Search for the cell housing the specified text and yield its [X, Y] center coordinate. 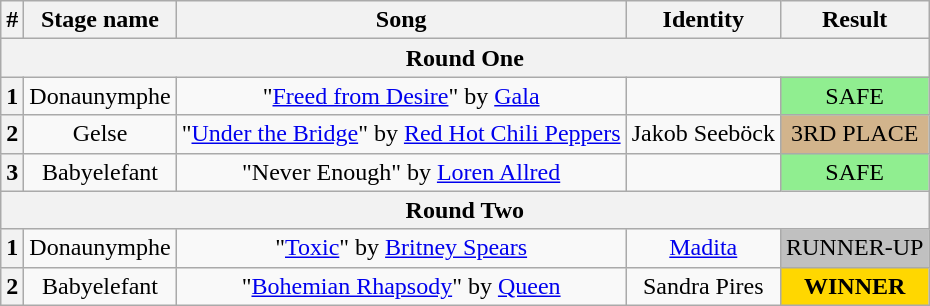
"Toxic" by Britney Spears [401, 248]
Song [401, 20]
Result [854, 20]
3RD PLACE [854, 134]
Gelse [100, 134]
Jakob Seeböck [703, 134]
Identity [703, 20]
# [12, 20]
Stage name [100, 20]
"Under the Bridge" by Red Hot Chili Peppers [401, 134]
RUNNER-UP [854, 248]
Round One [465, 58]
"Bohemian Rhapsody" by Queen [401, 286]
Round Two [465, 210]
"Freed from Desire" by Gala [401, 96]
Sandra Pires [703, 286]
"Never Enough" by Loren Allred [401, 172]
Madita [703, 248]
3 [12, 172]
WINNER [854, 286]
